Identify which cell holds the provided text, then report its [X, Y] central coordinate. 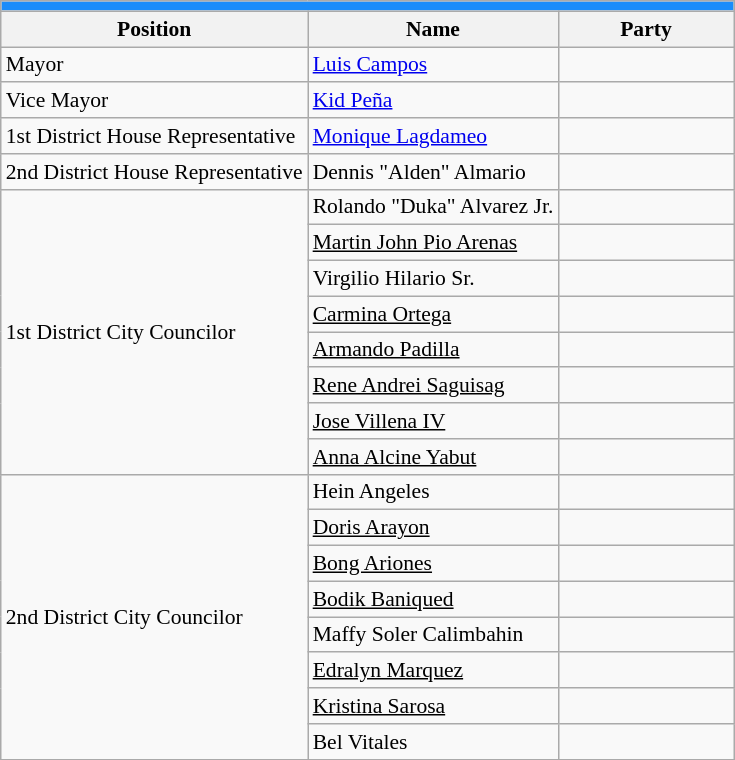
Kid Peña [434, 101]
Virgilio Hilario Sr. [434, 279]
1st District House Representative [154, 136]
Bong Ariones [434, 564]
Kristina Sarosa [434, 706]
Doris Arayon [434, 528]
Dennis "Alden" Almario [434, 172]
Bodik Baniqued [434, 599]
Hein Angeles [434, 492]
Monique Lagdameo [434, 136]
Maffy Soler Calimbahin [434, 635]
Bel Vitales [434, 742]
Party [646, 29]
1st District City Councilor [154, 332]
Rolando "Duka" Alvarez Jr. [434, 207]
Carmina Ortega [434, 314]
Anna Alcine Yabut [434, 457]
Rene Andrei Saguisag [434, 386]
2nd District City Councilor [154, 616]
Position [154, 29]
2nd District House Representative [154, 172]
Edralyn Marquez [434, 671]
Martin John Pio Arenas [434, 243]
Luis Campos [434, 65]
Mayor [154, 65]
Armando Padilla [434, 350]
Name [434, 29]
Jose Villena IV [434, 421]
Vice Mayor [154, 101]
